Scan for the cell matching the given text and deliver its (X, Y) coordinate at center. 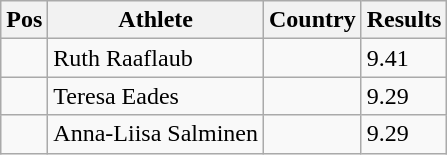
Country (313, 20)
9.41 (404, 58)
Pos (24, 20)
Athlete (156, 20)
Results (404, 20)
Anna-Liisa Salminen (156, 134)
Ruth Raaflaub (156, 58)
Teresa Eades (156, 96)
